Pinpoint the cell where the given text exists, returning its (X, Y) midpoint coordinate. 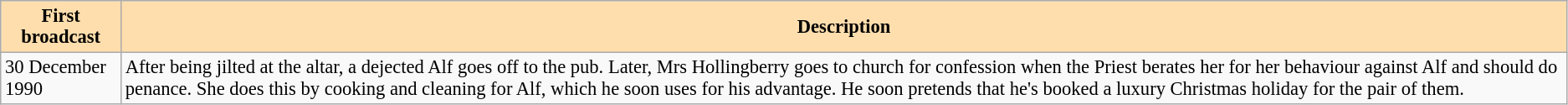
Description (843, 27)
First broadcast (61, 27)
30 December 1990 (61, 78)
